Provide the [x, y] coordinate of the cell's center where the given text is located.  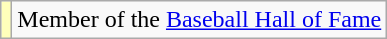
Member of the Baseball Hall of Fame [200, 20]
